Detect which cell encompasses the target text, then output its (x, y) center coordinate. 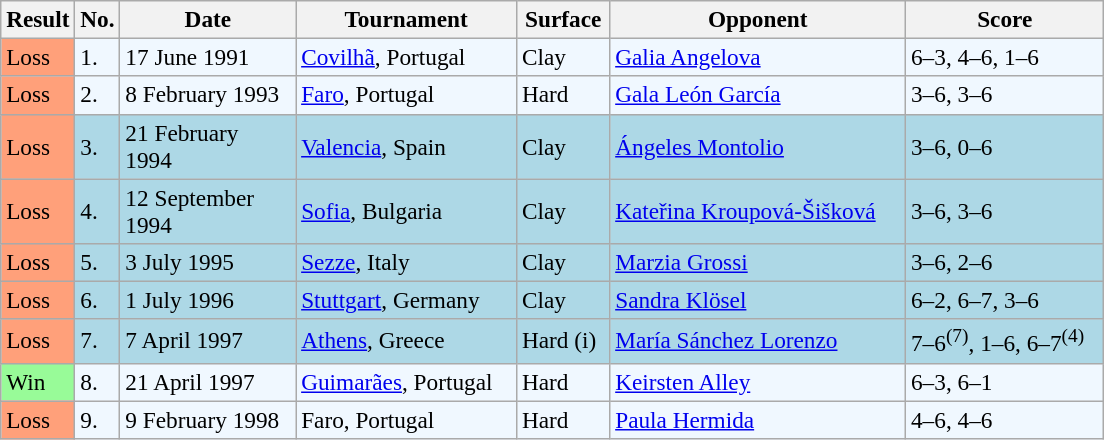
1. (98, 57)
Stuttgart, Germany (406, 300)
Kateřina Kroupová-Šišková (758, 210)
3–6, 0–6 (1005, 146)
Guimarães, Portugal (406, 382)
6. (98, 300)
7. (98, 341)
Result (38, 19)
6–3, 4–6, 1–6 (1005, 57)
Sezze, Italy (406, 262)
Athens, Greece (406, 341)
8. (98, 382)
María Sánchez Lorenzo (758, 341)
21 February 1994 (208, 146)
Hard (i) (564, 341)
No. (98, 19)
8 February 1993 (208, 95)
Opponent (758, 19)
4–6, 4–6 (1005, 420)
3 July 1995 (208, 262)
Keirsten Alley (758, 382)
2. (98, 95)
3–6, 2–6 (1005, 262)
Marzia Grossi (758, 262)
Ángeles Montolio (758, 146)
3. (98, 146)
17 June 1991 (208, 57)
Sofia, Bulgaria (406, 210)
7 April 1997 (208, 341)
9 February 1998 (208, 420)
21 April 1997 (208, 382)
1 July 1996 (208, 300)
Galia Angelova (758, 57)
Valencia, Spain (406, 146)
Paula Hermida (758, 420)
6–2, 6–7, 3–6 (1005, 300)
5. (98, 262)
Surface (564, 19)
7–6(7), 1–6, 6–7(4) (1005, 341)
6–3, 6–1 (1005, 382)
Sandra Klösel (758, 300)
Tournament (406, 19)
Covilhã, Portugal (406, 57)
Win (38, 382)
9. (98, 420)
Gala León García (758, 95)
Date (208, 19)
12 September 1994 (208, 210)
Score (1005, 19)
4. (98, 210)
